Identify which cell holds the provided text, then report its (x, y) central coordinate. 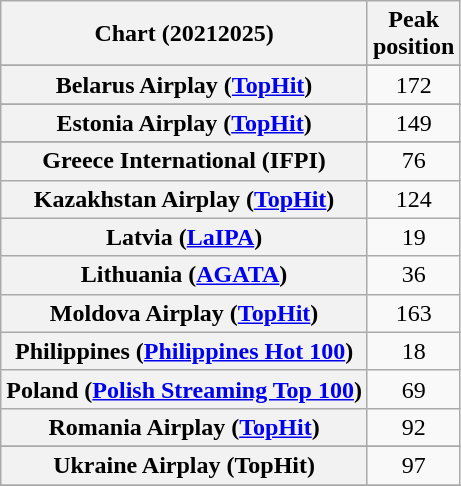
124 (413, 199)
Estonia Airplay (TopHit) (184, 123)
Moldova Airplay (TopHit) (184, 313)
163 (413, 313)
36 (413, 275)
Lithuania (AGATA) (184, 275)
Belarus Airplay (TopHit) (184, 85)
Philippines (Philippines Hot 100) (184, 351)
97 (413, 465)
Greece International (IFPI) (184, 161)
92 (413, 427)
Kazakhstan Airplay (TopHit) (184, 199)
Ukraine Airplay (TopHit) (184, 465)
Chart (20212025) (184, 34)
Latvia (LaIPA) (184, 237)
Romania Airplay (TopHit) (184, 427)
149 (413, 123)
18 (413, 351)
Poland (Polish Streaming Top 100) (184, 389)
69 (413, 389)
76 (413, 161)
Peakposition (413, 34)
19 (413, 237)
172 (413, 85)
